Return the [X, Y] coordinate for the center point of the cell that contains the specified text.  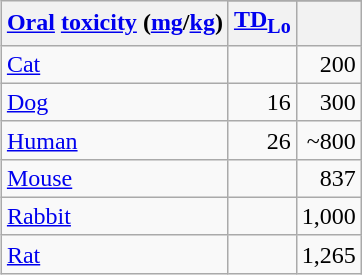
Human [114, 140]
Mouse [114, 178]
300 [328, 102]
TDLo [262, 23]
26 [262, 140]
Dog [114, 102]
1,000 [328, 216]
~800 [328, 140]
Rabbit [114, 216]
200 [328, 64]
Rat [114, 254]
Oral toxicity (mg/kg) [114, 23]
16 [262, 102]
Cat [114, 64]
837 [328, 178]
1,265 [328, 254]
